Return the (X, Y) coordinate for the center point of the cell that contains the specified text.  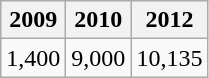
2010 (98, 20)
2012 (170, 20)
2009 (34, 20)
10,135 (170, 58)
1,400 (34, 58)
9,000 (98, 58)
